From the cell containing the given text, extract its center point as [x, y] coordinate. 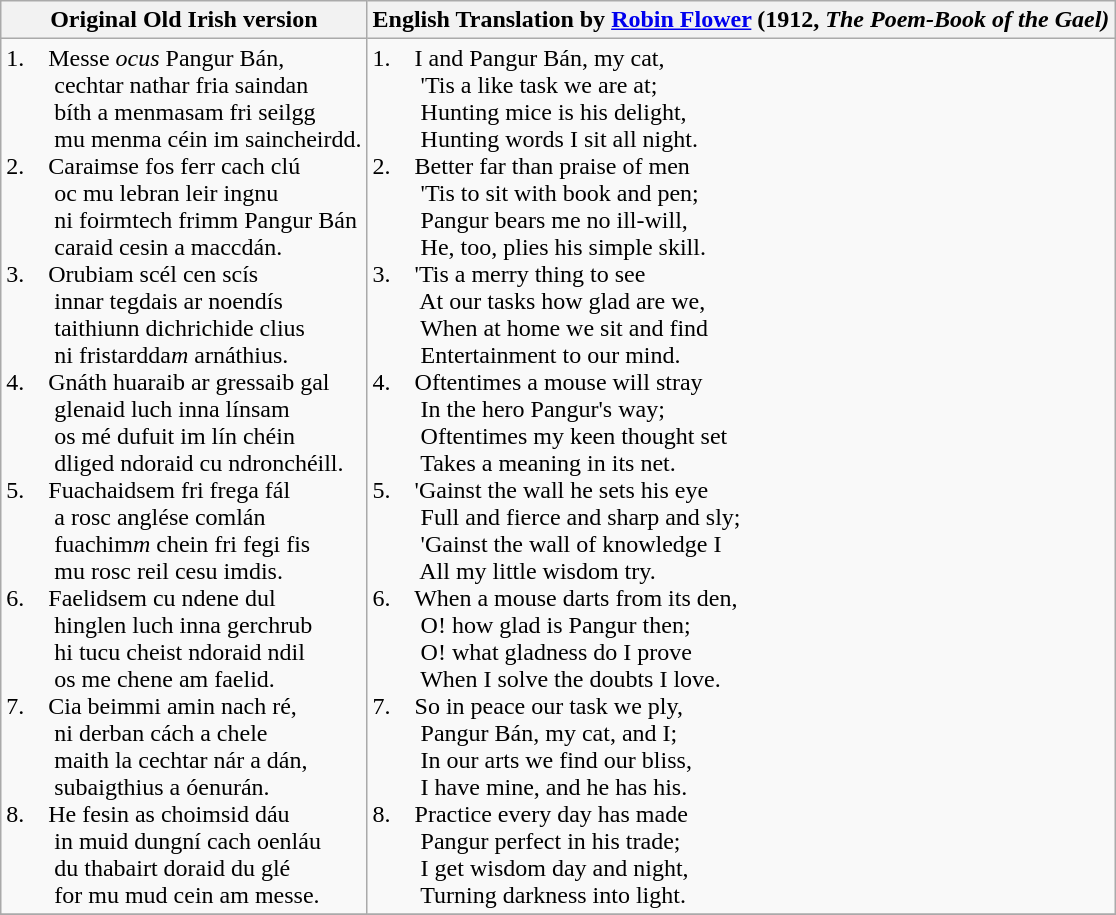
English Translation by Robin Flower (1912, The Poem-Book of the Gael) [741, 20]
Original Old Irish version [184, 20]
